Return [X, Y] of the center of cell containing provided text 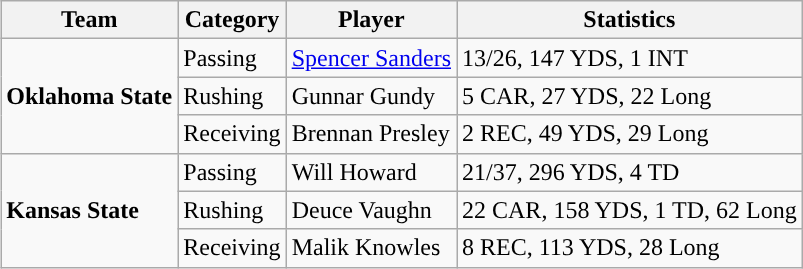
Malik Knowles [371, 248]
Brennan Presley [371, 134]
Player [371, 20]
Will Howard [371, 172]
Oklahoma State [90, 96]
Gunnar Gundy [371, 96]
21/37, 296 YDS, 4 TD [629, 172]
Category [232, 20]
Statistics [629, 20]
Kansas State [90, 210]
Team [90, 20]
2 REC, 49 YDS, 29 Long [629, 134]
5 CAR, 27 YDS, 22 Long [629, 96]
8 REC, 113 YDS, 28 Long [629, 248]
22 CAR, 158 YDS, 1 TD, 62 Long [629, 210]
Deuce Vaughn [371, 210]
Spencer Sanders [371, 58]
13/26, 147 YDS, 1 INT [629, 58]
